Determine the [x, y] coordinate at the center of the cell enclosing the given text.  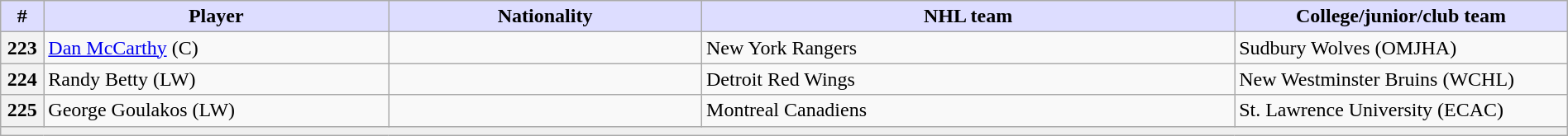
College/junior/club team [1401, 16]
Sudbury Wolves (OMJHA) [1401, 48]
Nationality [546, 16]
Montreal Canadiens [968, 110]
New York Rangers [968, 48]
# [22, 16]
223 [22, 48]
Player [217, 16]
George Goulakos (LW) [217, 110]
Dan McCarthy (C) [217, 48]
St. Lawrence University (ECAC) [1401, 110]
Randy Betty (LW) [217, 79]
New Westminster Bruins (WCHL) [1401, 79]
Detroit Red Wings [968, 79]
224 [22, 79]
225 [22, 110]
NHL team [968, 16]
